Detect which cell encompasses the target text, then output its [x, y] center coordinate. 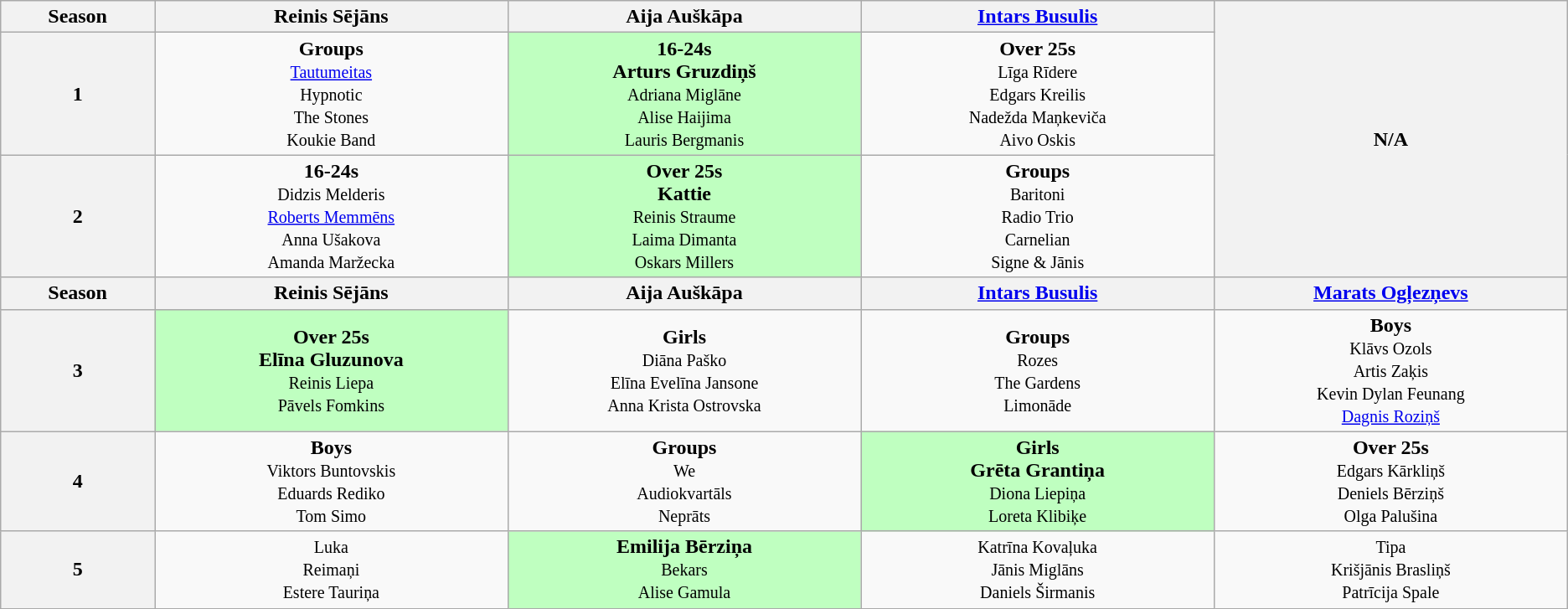
BoysViktors BuntovskisEduards RedikoTom Simo [331, 481]
Over 25sElīna GluzunovaReinis LiepaPāvels Fomkins [331, 370]
1 [78, 94]
5 [78, 570]
GroupsTautumeitasHypnoticThe StonesKoukie Band [331, 94]
3 [78, 370]
TipaKrišjānis BrasliņšPatrīcija Spale [1390, 570]
GroupsBaritoniRadio TrioCarnelianSigne & Jānis [1038, 216]
Katrīna KovaļukaJānis MiglānsDaniels Širmanis [1038, 570]
GirlsDiāna PaškoElīna Evelīna JansoneAnna Krista Ostrovska [684, 370]
Marats Ogļezņevs [1390, 293]
GroupsWeAudiokvartālsNeprāts [684, 481]
GroupsRozesThe GardensLimonāde [1038, 370]
N/A [1390, 139]
BoysKlāvs OzolsArtis ZaķisKevin Dylan FeunangDagnis Roziņš [1390, 370]
Emilija BērziņaBekarsAlise Gamula [684, 570]
Over 25sLīga RīdereEdgars KreilisNadežda MaņkevičaAivo Oskis [1038, 94]
Over 25sEdgars KārkliņšDeniels BērziņšOlga Palušina [1390, 481]
16-24sArturs GruzdiņšAdriana MiglāneAlise HaijimaLauris Bergmanis [684, 94]
4 [78, 481]
2 [78, 216]
16-24sDidzis MelderisRoberts MemmēnsAnna UšakovaAmanda Maržecka [331, 216]
GirlsGrēta GrantiņaDiona LiepiņaLoreta Klibiķe [1038, 481]
LukaReimaņiEstere Tauriņa [331, 570]
Over 25sKattieReinis StraumeLaima DimantaOskars Millers [684, 216]
